Provide the (X, Y) coordinate of the cell's center where the given text is located.  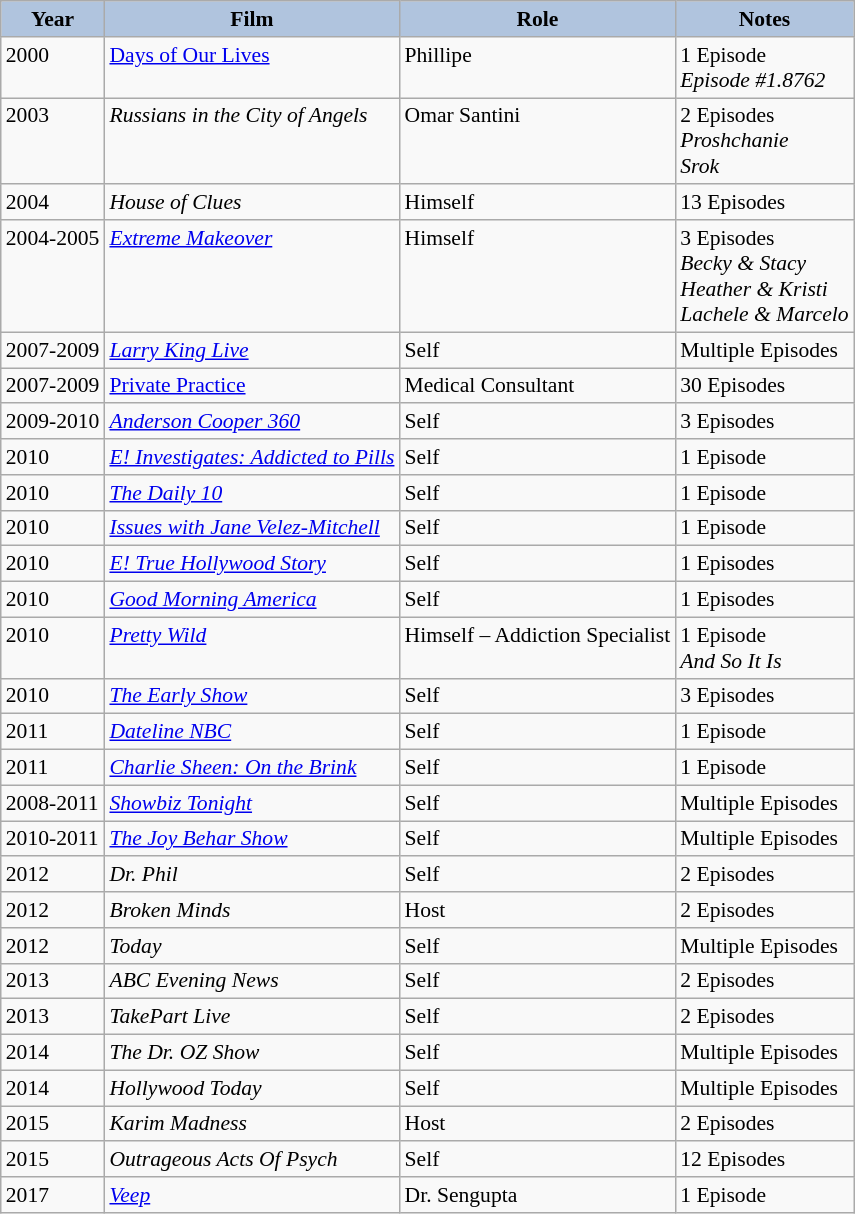
Himself – Addiction Specialist (537, 648)
2004-2005 (53, 276)
The Daily 10 (252, 493)
Pretty Wild (252, 648)
Year (53, 19)
Anderson Cooper 360 (252, 422)
12 Episodes (764, 1160)
1 Episode Episode #1.8762 (764, 68)
2000 (53, 68)
Larry King Live (252, 350)
2009-2010 (53, 422)
Extreme Makeover (252, 276)
TakePart Live (252, 1017)
Phillipe (537, 68)
Hollywood Today (252, 1088)
House of Clues (252, 203)
Russians in the City of Angels (252, 142)
The Dr. OZ Show (252, 1053)
30 Episodes (764, 386)
Film (252, 19)
2017 (53, 1195)
Karim Madness (252, 1124)
13 Episodes (764, 203)
Role (537, 19)
Dateline NBC (252, 732)
2008-2011 (53, 803)
Charlie Sheen: On the Brink (252, 768)
2003 (53, 142)
The Early Show (252, 696)
Outrageous Acts Of Psych (252, 1160)
Private Practice (252, 386)
Dr. Phil (252, 875)
2 Episodes Proshchanie Srok (764, 142)
Days of Our Lives (252, 68)
Issues with Jane Velez-Mitchell (252, 528)
E! Investigates: Addicted to Pills (252, 457)
Today (252, 946)
3 Episodes Becky & Stacy Heather & Kristi Lachele & Marcelo (764, 276)
Broken Minds (252, 910)
2010-2011 (53, 839)
Omar Santini (537, 142)
Veep (252, 1195)
ABC Evening News (252, 981)
1 Episode And So It Is (764, 648)
Good Morning America (252, 600)
2004 (53, 203)
E! True Hollywood Story (252, 564)
Dr. Sengupta (537, 1195)
Notes (764, 19)
Showbiz Tonight (252, 803)
The Joy Behar Show (252, 839)
Medical Consultant (537, 386)
